Output the (x, y) coordinate of the center of the cell containing the given text.  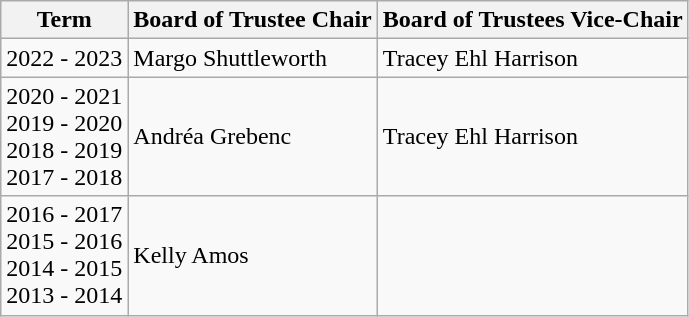
Term (64, 20)
Board of Trustee Chair (252, 20)
Margo Shuttleworth (252, 58)
2020 - 20212019 - 20202018 - 20192017 - 2018 (64, 136)
Board of Trustees Vice-Chair (532, 20)
Kelly Amos (252, 256)
Andréa Grebenc (252, 136)
2022 - 2023 (64, 58)
2016 - 20172015 - 20162014 - 20152013 - 2014 (64, 256)
